Search for the cell housing the specified text and yield its [X, Y] center coordinate. 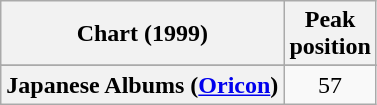
Chart (1999) [142, 34]
57 [330, 85]
Japanese Albums (Oricon) [142, 85]
Peakposition [330, 34]
